Search for the cell housing the specified text and yield its [x, y] center coordinate. 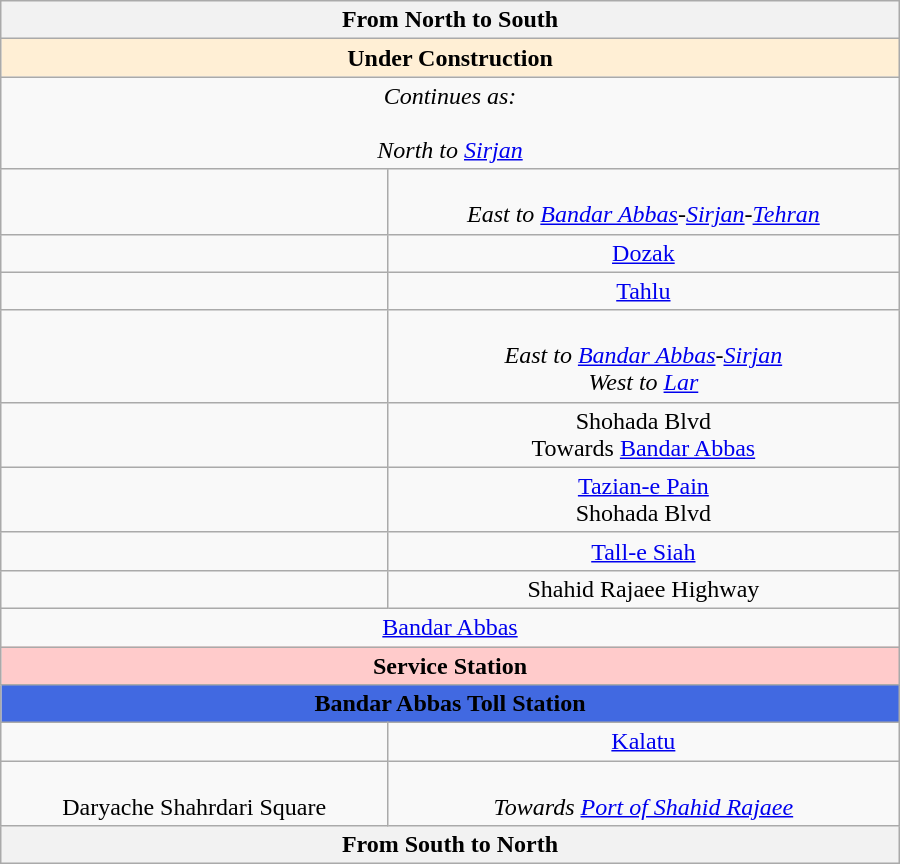
East to Bandar Abbas-SirjanWest to Lar [643, 356]
Dozak [643, 253]
From South to North [450, 845]
Daryache Shahrdari Square [194, 794]
Tahlu [643, 291]
From North to South [450, 20]
Continues as:North to Sirjan [450, 123]
Bandar Abbas Toll Station [450, 704]
Bandar Abbas [450, 627]
Tall-e Siah [643, 551]
Service Station [450, 665]
Tazian-e Pain Shohada Blvd [643, 500]
Under Construction [450, 58]
Towards Port of Shahid Rajaee [643, 794]
East to Bandar Abbas-Sirjan-Tehran [643, 202]
Kalatu [643, 742]
Shahid Rajaee Highway [643, 589]
Shohada BlvdTowards Bandar Abbas [643, 434]
